Locate the cell with the specified text and output its (x, y) center coordinate. 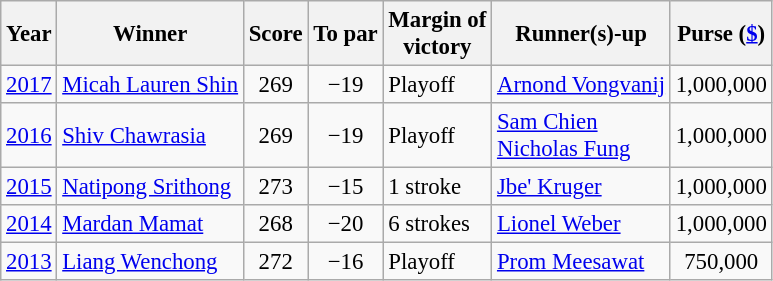
2016 (29, 136)
Jbe' Kruger (582, 187)
268 (276, 224)
Shiv Chawrasia (150, 136)
Score (276, 34)
2014 (29, 224)
Lionel Weber (582, 224)
To par (346, 34)
Winner (150, 34)
−20 (346, 224)
Sam Chien Nicholas Fung (582, 136)
Year (29, 34)
Micah Lauren Shin (150, 85)
2017 (29, 85)
Purse ($) (721, 34)
−15 (346, 187)
273 (276, 187)
272 (276, 262)
Mardan Mamat (150, 224)
2013 (29, 262)
Margin ofvictory (438, 34)
750,000 (721, 262)
−16 (346, 262)
Runner(s)-up (582, 34)
1 stroke (438, 187)
Prom Meesawat (582, 262)
Natipong Srithong (150, 187)
2015 (29, 187)
Liang Wenchong (150, 262)
Arnond Vongvanij (582, 85)
6 strokes (438, 224)
